Provide the [X, Y] coordinate of the cell's center where the given text is located.  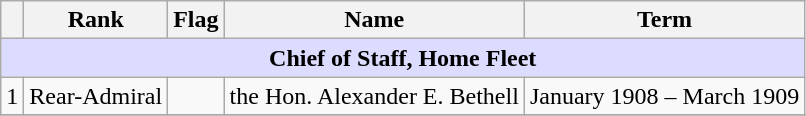
Term [664, 20]
Chief of Staff, Home Fleet [403, 58]
Name [374, 20]
1 [12, 96]
Rear-Admiral [96, 96]
Rank [96, 20]
Flag [196, 20]
January 1908 – March 1909 [664, 96]
the Hon. Alexander E. Bethell [374, 96]
